Identify which cell holds the provided text, then report its (X, Y) central coordinate. 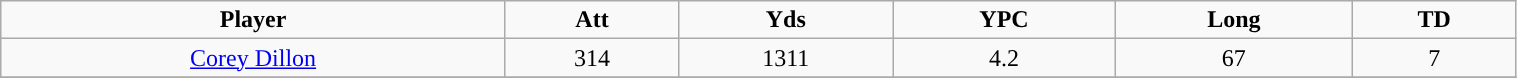
Player (254, 20)
314 (592, 58)
TD (1434, 20)
Att (592, 20)
67 (1234, 58)
7 (1434, 58)
4.2 (1004, 58)
YPC (1004, 20)
Long (1234, 20)
Yds (786, 20)
1311 (786, 58)
Corey Dillon (254, 58)
